Locate the cell with the specified text and output its [x, y] center coordinate. 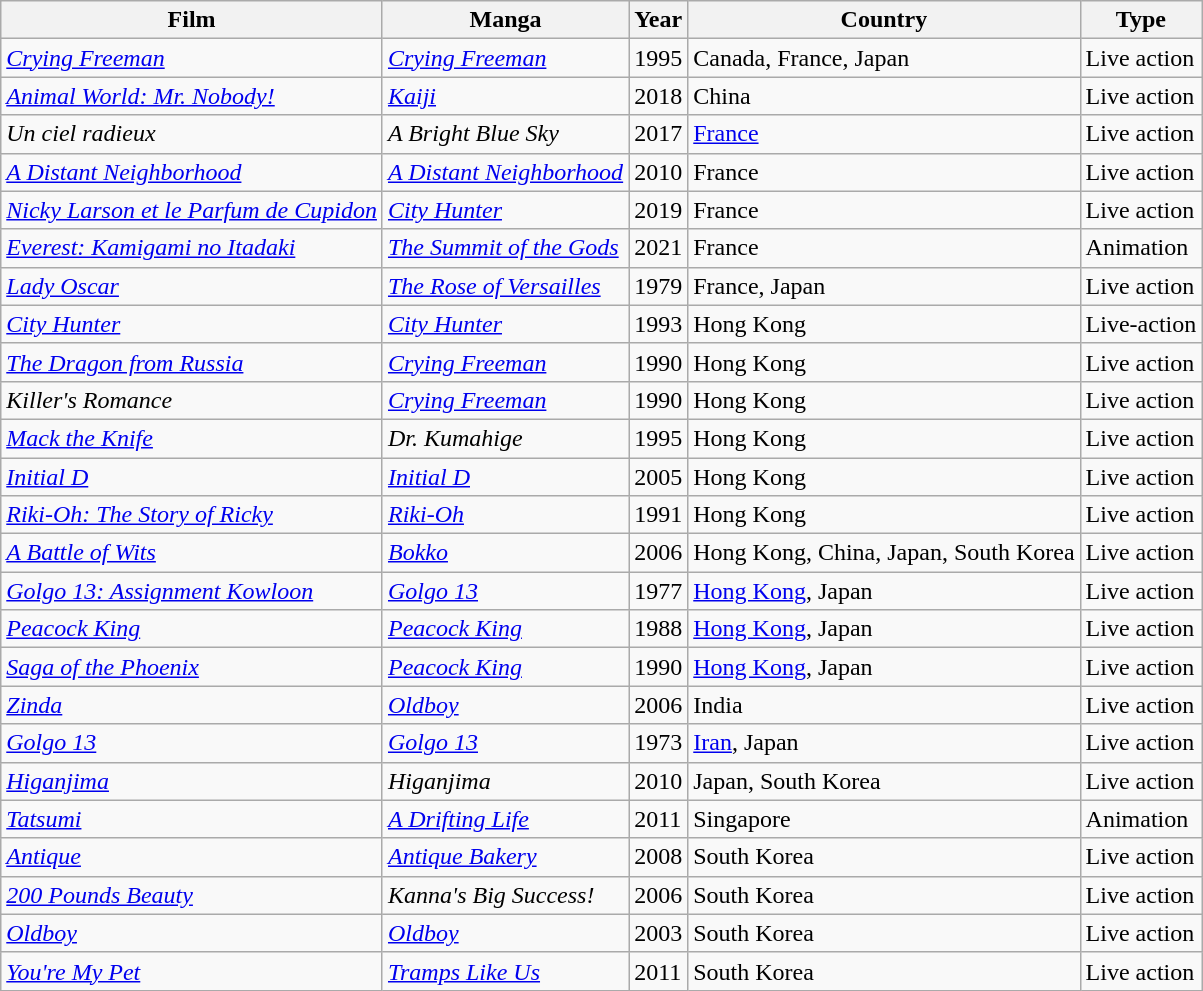
Animal World: Mr. Nobody! [192, 96]
2021 [658, 248]
France, Japan [884, 286]
Dr. Kumahige [505, 438]
Antique Bakery [505, 857]
2005 [658, 477]
1993 [658, 324]
Zinda [192, 705]
2019 [658, 210]
You're My Pet [192, 971]
2017 [658, 134]
Saga of the Phoenix [192, 667]
1977 [658, 591]
The Dragon from Russia [192, 362]
Canada, France, Japan [884, 58]
2018 [658, 96]
China [884, 96]
Country [884, 20]
Japan, South Korea [884, 781]
2003 [658, 933]
Killer's Romance [192, 400]
Everest: Kamigami no Itadaki [192, 248]
A Battle of Wits [192, 553]
Riki-Oh [505, 515]
Year [658, 20]
Singapore [884, 819]
Type [1141, 20]
Live-action [1141, 324]
Tatsumi [192, 819]
Antique [192, 857]
The Rose of Versailles [505, 286]
Lady Oscar [192, 286]
Manga [505, 20]
Bokko [505, 553]
2008 [658, 857]
1979 [658, 286]
The Summit of the Gods [505, 248]
Golgo 13: Assignment Kowloon [192, 591]
A Bright Blue Sky [505, 134]
Kaiji [505, 96]
Nicky Larson et le Parfum de Cupidon [192, 210]
200 Pounds Beauty [192, 895]
Tramps Like Us [505, 971]
Iran, Japan [884, 743]
Film [192, 20]
1973 [658, 743]
Riki-Oh: The Story of Ricky [192, 515]
Kanna's Big Success! [505, 895]
Mack the Knife [192, 438]
India [884, 705]
A Drifting Life [505, 819]
Un ciel radieux [192, 134]
1991 [658, 515]
1988 [658, 629]
Hong Kong, China, Japan, South Korea [884, 553]
